Detect which cell encompasses the target text, then output its [X, Y] center coordinate. 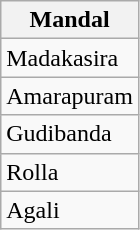
Mandal [70, 20]
Agali [70, 210]
Gudibanda [70, 134]
Amarapuram [70, 96]
Rolla [70, 172]
Madakasira [70, 58]
